Return [X, Y] of the center of cell containing provided text 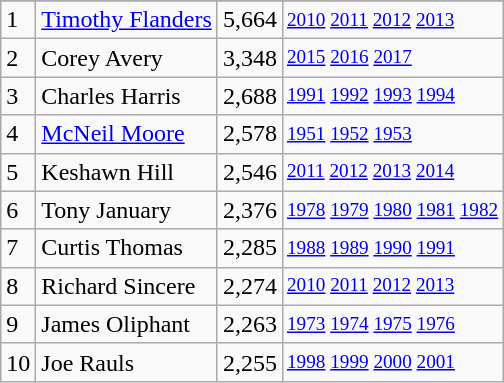
2011 2012 2013 2014 [392, 172]
1991 1992 1993 1994 [392, 96]
1973 1974 1975 1976 [392, 324]
2,263 [250, 324]
2,274 [250, 286]
1 [18, 20]
7 [18, 248]
Corey Avery [127, 58]
Tony January [127, 210]
8 [18, 286]
4 [18, 134]
2,688 [250, 96]
2,578 [250, 134]
3,348 [250, 58]
5,664 [250, 20]
2,285 [250, 248]
2,546 [250, 172]
3 [18, 96]
2 [18, 58]
Curtis Thomas [127, 248]
5 [18, 172]
Timothy Flanders [127, 20]
Keshawn Hill [127, 172]
1978 1979 1980 1981 1982 [392, 210]
9 [18, 324]
James Oliphant [127, 324]
2,255 [250, 362]
1951 1952 1953 [392, 134]
Joe Rauls [127, 362]
1988 1989 1990 1991 [392, 248]
2015 2016 2017 [392, 58]
Richard Sincere [127, 286]
1998 1999 2000 2001 [392, 362]
2,376 [250, 210]
McNeil Moore [127, 134]
10 [18, 362]
Charles Harris [127, 96]
6 [18, 210]
